Detect which cell encompasses the target text, then output its (x, y) center coordinate. 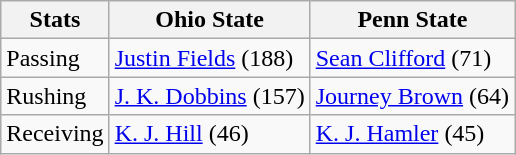
K. J. Hamler (45) (412, 134)
Sean Clifford (71) (412, 58)
Justin Fields (188) (210, 58)
Passing (55, 58)
Stats (55, 20)
Penn State (412, 20)
Rushing (55, 96)
K. J. Hill (46) (210, 134)
Receiving (55, 134)
Ohio State (210, 20)
J. K. Dobbins (157) (210, 96)
Journey Brown (64) (412, 96)
